Extract the (x, y) coordinate from the center of the cell holding the provided text.  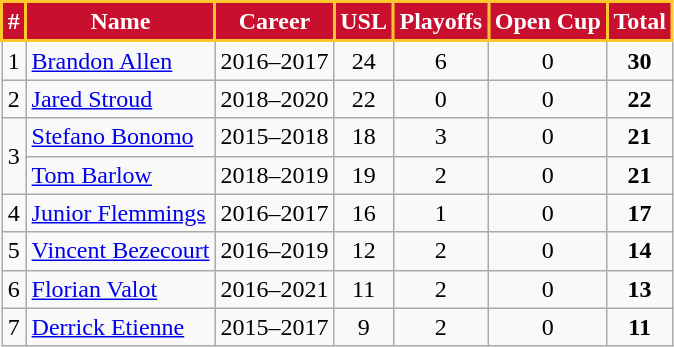
2015–2017 (274, 327)
2018–2019 (274, 175)
24 (364, 60)
19 (364, 175)
Vincent Bezecourt (120, 251)
17 (640, 213)
Playoffs (440, 22)
Stefano Bonomo (120, 137)
Brandon Allen (120, 60)
Open Cup (548, 22)
16 (364, 213)
Derrick Etienne (120, 327)
Junior Flemmings (120, 213)
13 (640, 289)
2016–2021 (274, 289)
Tom Barlow (120, 175)
2016–2019 (274, 251)
USL (364, 22)
4 (14, 213)
7 (14, 327)
14 (640, 251)
# (14, 22)
9 (364, 327)
Total (640, 22)
Jared Stroud (120, 99)
2018–2020 (274, 99)
Florian Valot (120, 289)
2015–2018 (274, 137)
5 (14, 251)
30 (640, 60)
12 (364, 251)
18 (364, 137)
Career (274, 22)
Name (120, 22)
